For the text-containing cell, return its midpoint in [X, Y] coordinate format. 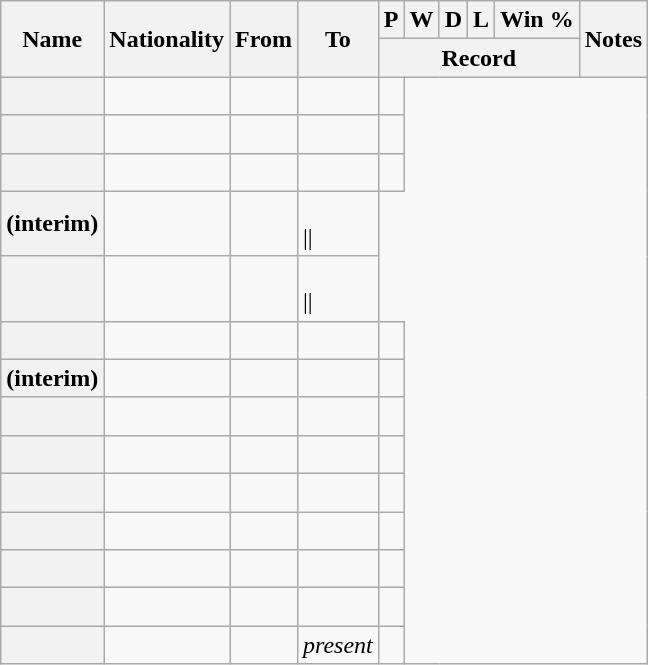
From [264, 39]
Win % [538, 20]
Record [478, 58]
P [391, 20]
L [482, 20]
D [453, 20]
Nationality [167, 39]
Notes [613, 39]
Name [52, 39]
To [338, 39]
present [338, 645]
W [422, 20]
